Output the (X, Y) coordinate of the center of the cell containing the given text.  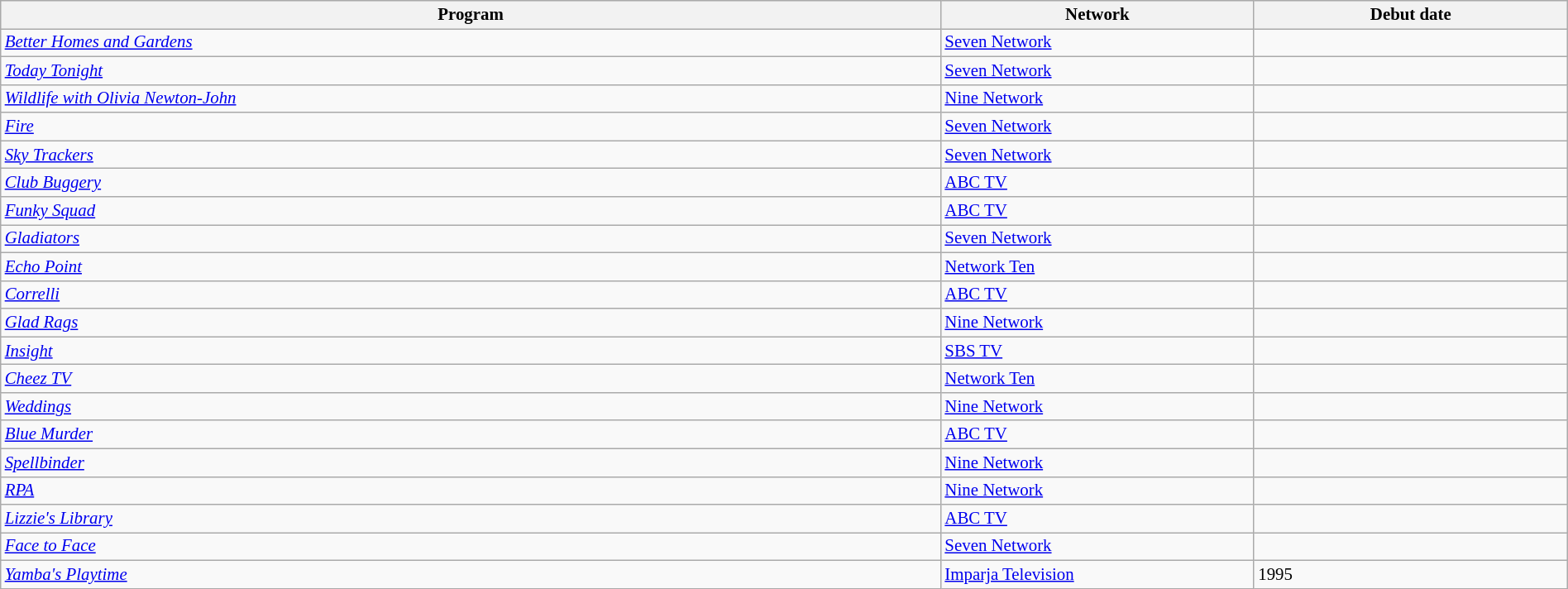
Imparja Television (1097, 575)
Cheez TV (471, 379)
Glad Rags (471, 323)
Face to Face (471, 547)
RPA (471, 491)
Program (471, 15)
Echo Point (471, 266)
Better Homes and Gardens (471, 42)
SBS TV (1097, 351)
Wildlife with Olivia Newton-John (471, 98)
Gladiators (471, 238)
Funky Squad (471, 211)
Debut date (1411, 15)
Blue Murder (471, 434)
Insight (471, 351)
Yamba's Playtime (471, 575)
Spellbinder (471, 462)
Sky Trackers (471, 155)
Today Tonight (471, 70)
Correlli (471, 294)
Fire (471, 127)
Club Buggery (471, 183)
Weddings (471, 406)
Lizzie's Library (471, 519)
1995 (1411, 575)
Network (1097, 15)
